Return [X, Y] of the center of cell containing provided text 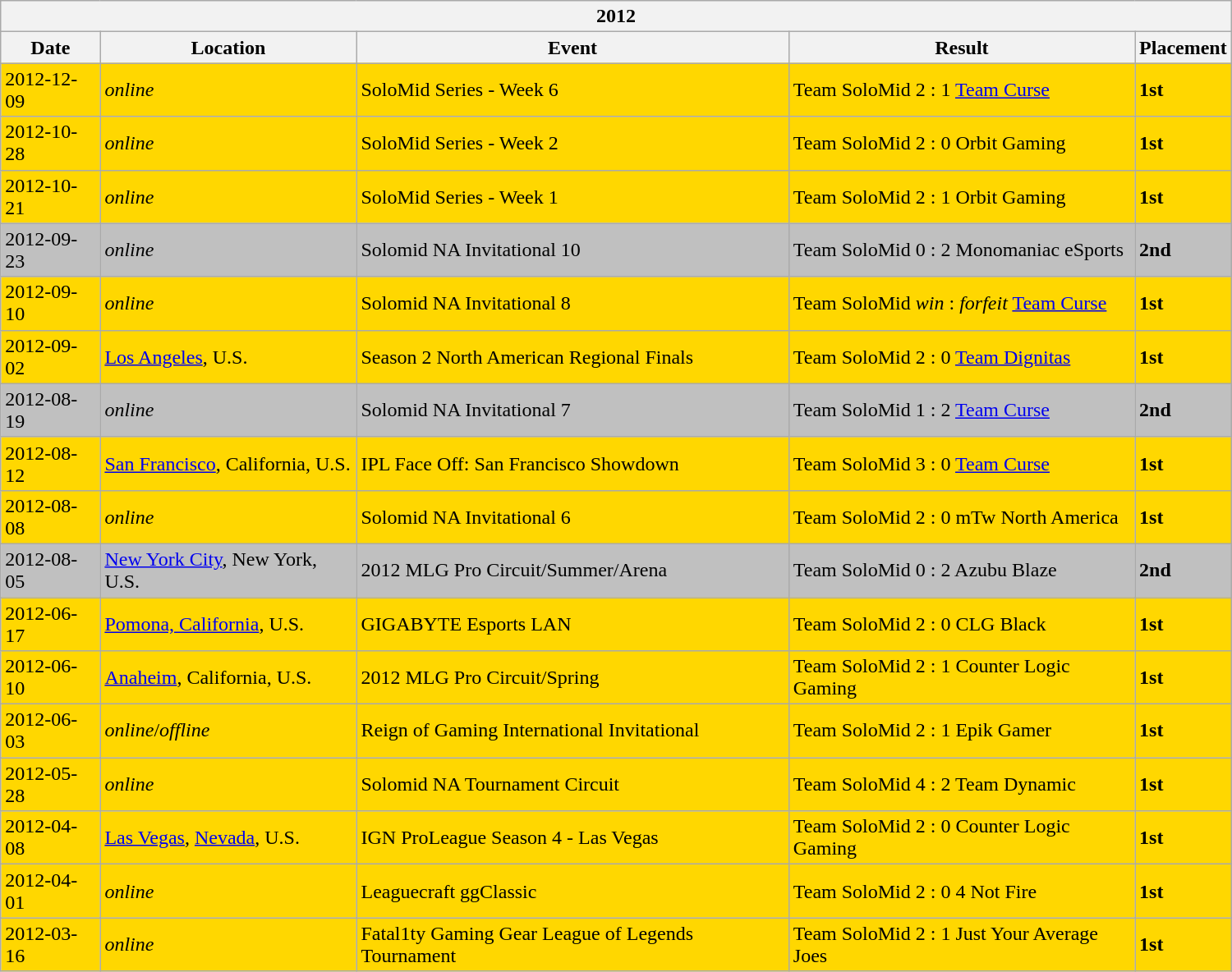
2012-09-23 [51, 250]
2012-09-10 [51, 304]
Placement [1184, 48]
San Francisco, California, U.S. [228, 463]
Team SoloMid 2 : 0 Counter Logic Gaming [961, 837]
Team SoloMid 2 : 0 4 Not Fire [961, 892]
Solomid NA Invitational 7 [572, 410]
Team SoloMid 2 : 0 Orbit Gaming [961, 143]
2012-04-01 [51, 892]
GIGABYTE Esports LAN [572, 624]
Team SoloMid 2 : 1 Orbit Gaming [961, 197]
Team SoloMid 3 : 0 Team Curse [961, 463]
SoloMid Series - Week 1 [572, 197]
2012-08-19 [51, 410]
2012-10-28 [51, 143]
2012-06-17 [51, 624]
SoloMid Series - Week 2 [572, 143]
Location [228, 48]
Team SoloMid 2 : 1 Counter Logic Gaming [961, 678]
Pomona, California, U.S. [228, 624]
2012-10-21 [51, 197]
Team SoloMid win : forfeit Team Curse [961, 304]
Result [961, 48]
Season 2 North American Regional Finals [572, 356]
Event [572, 48]
2012 MLG Pro Circuit/Summer/Arena [572, 570]
Anaheim, California, U.S. [228, 678]
Team SoloMid 1 : 2 Team Curse [961, 410]
Team SoloMid 0 : 2 Azubu Blaze [961, 570]
Team SoloMid 0 : 2 Monomaniac eSports [961, 250]
2012-06-03 [51, 731]
2012-03-16 [51, 944]
Los Angeles, U.S. [228, 356]
2012-08-08 [51, 517]
Solomid NA Invitational 6 [572, 517]
Las Vegas, Nevada, U.S. [228, 837]
Solomid NA Tournament Circuit [572, 785]
IGN ProLeague Season 4 - Las Vegas [572, 837]
Team SoloMid 2 : 0 mTw North America [961, 517]
online/offline [228, 731]
2012-04-08 [51, 837]
Team SoloMid 2 : 0 CLG Black [961, 624]
Team SoloMid 4 : 2 Team Dynamic [961, 785]
2012-08-12 [51, 463]
Date [51, 48]
Team SoloMid 2 : 1 Epik Gamer [961, 731]
IPL Face Off: San Francisco Showdown [572, 463]
Reign of Gaming International Invitational [572, 731]
2012-12-09 [51, 90]
Leaguecraft ggClassic [572, 892]
2012-08-05 [51, 570]
Team SoloMid 2 : 1 Team Curse [961, 90]
2012-05-28 [51, 785]
2012-09-02 [51, 356]
2012 MLG Pro Circuit/Spring [572, 678]
2012 [616, 16]
Team SoloMid 2 : 0 Team Dignitas [961, 356]
SoloMid Series - Week 6 [572, 90]
Team SoloMid 2 : 1 Just Your Average Joes [961, 944]
New York City, New York, U.S. [228, 570]
Solomid NA Invitational 8 [572, 304]
2012-06-10 [51, 678]
Solomid NA Invitational 10 [572, 250]
Fatal1ty Gaming Gear League of Legends Tournament [572, 944]
